Find where the given text appears and provide that cell's center as (X, Y) coordinate. 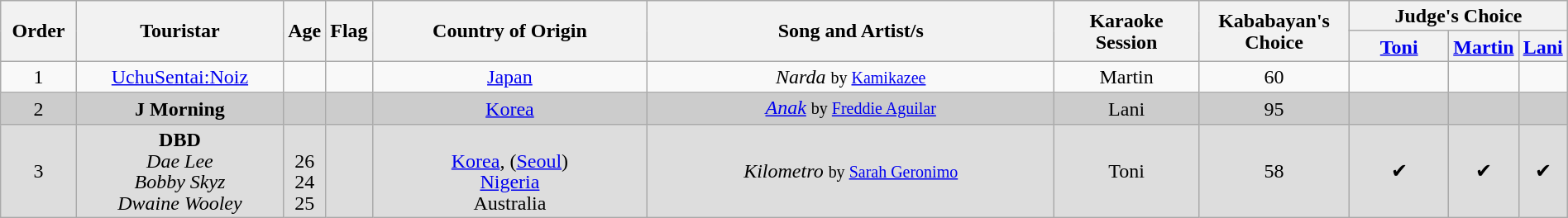
2 (38, 108)
Karaoke Session (1126, 31)
J Morning (179, 108)
Touristar (179, 31)
DBD Dae LeeBobby SkyzDwaine Wooley (179, 170)
Anak by Freddie Aguilar (851, 108)
58 (1274, 170)
Korea (509, 108)
Narda by Kamikazee (851, 77)
Flag (349, 31)
1 (38, 77)
Country of Origin (509, 31)
Korea, (Seoul)NigeriaAustralia (509, 170)
60 (1274, 77)
Judge's Choice (1459, 17)
95 (1274, 108)
Japan (509, 77)
3 (38, 170)
Age (304, 31)
UchuSentai:Noiz (179, 77)
Kilometro by Sarah Geronimo (851, 170)
262425 (304, 170)
Order (38, 31)
Song and Artist/s (851, 31)
Kababayan's Choice (1274, 31)
